Return the (X, Y) coordinate for the center point of the cell that contains the specified text.  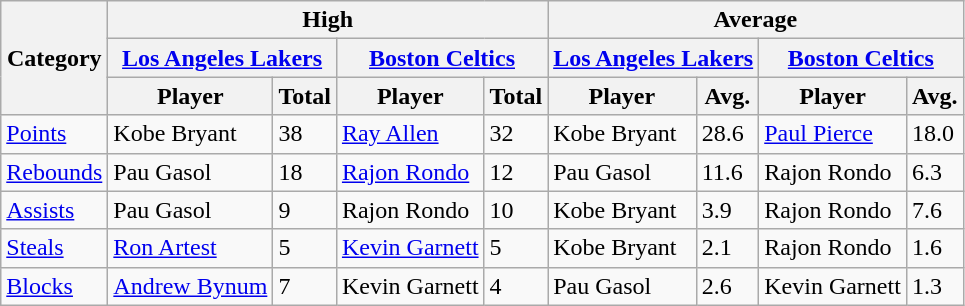
18.0 (934, 134)
Ray Allen (410, 134)
9 (305, 210)
2.6 (728, 286)
38 (305, 134)
Blocks (54, 286)
2.1 (728, 248)
12 (516, 172)
6.3 (934, 172)
10 (516, 210)
Paul Pierce (833, 134)
11.6 (728, 172)
Assists (54, 210)
7.6 (934, 210)
Ron Artest (190, 248)
High (328, 20)
Andrew Bynum (190, 286)
32 (516, 134)
3.9 (728, 210)
1.6 (934, 248)
Category (54, 58)
1.3 (934, 286)
Average (756, 20)
4 (516, 286)
28.6 (728, 134)
Points (54, 134)
Steals (54, 248)
7 (305, 286)
18 (305, 172)
Rebounds (54, 172)
